For the text-containing cell, return its midpoint in (x, y) coordinate format. 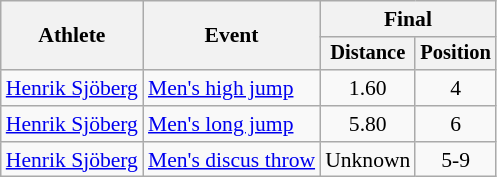
6 (455, 124)
Men's high jump (232, 88)
Men's long jump (232, 124)
5.80 (368, 124)
Distance (368, 54)
1.60 (368, 88)
Athlete (72, 36)
Event (232, 36)
4 (455, 88)
Final (408, 19)
Position (455, 54)
